Extract the [X, Y] coordinate from the center of the cell holding the provided text.  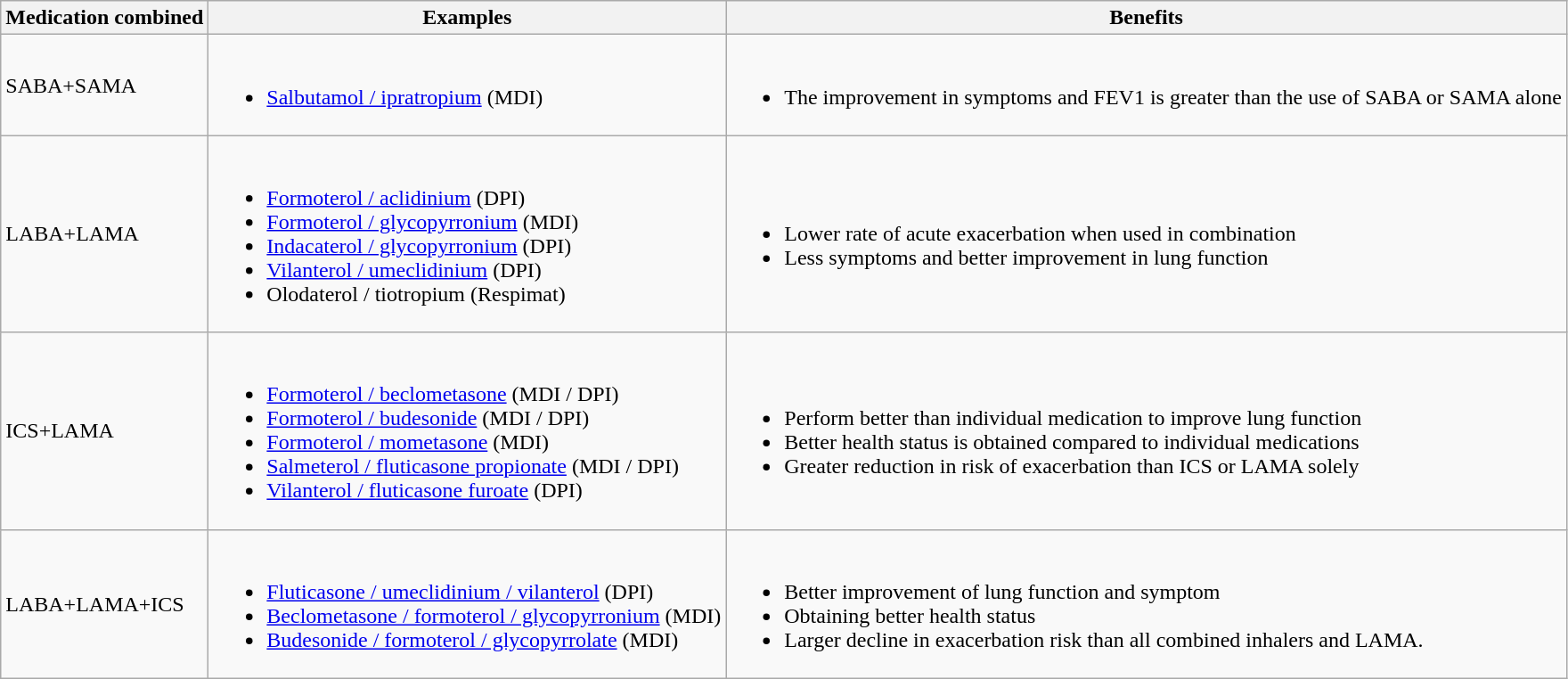
Better improvement of lung function and symptomObtaining better health statusLarger decline in exacerbation risk than all combined inhalers and LAMA. [1147, 604]
Fluticasone / umeclidinium / vilanterol (DPI)Beclometasone / formoterol / glycopyrronium (MDI)Budesonide / formoterol / glycopyrrolate (MDI) [467, 604]
Salbutamol / ipratropium (MDI) [467, 86]
LABA+LAMA [105, 233]
Benefits [1147, 18]
ICS+LAMA [105, 431]
LABA+LAMA+ICS [105, 604]
SABA+SAMA [105, 86]
The improvement in symptoms and FEV1 is greater than the use of SABA or SAMA alone [1147, 86]
Examples [467, 18]
Lower rate of acute exacerbation when used in combinationLess symptoms and better improvement in lung function [1147, 233]
Medication combined [105, 18]
